Identify which cell holds the provided text, then report its (x, y) central coordinate. 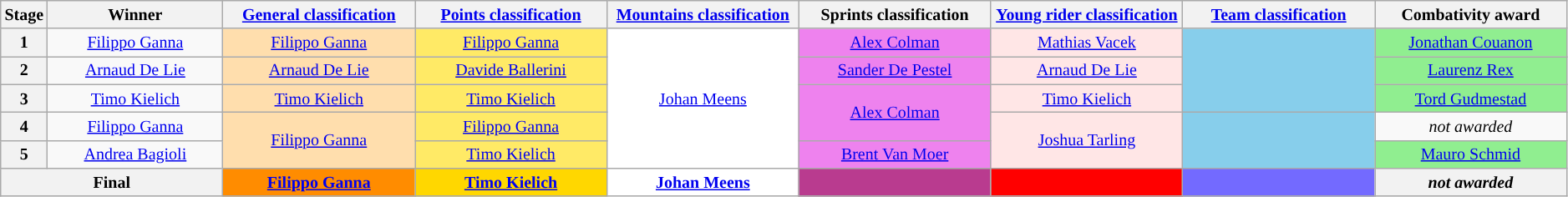
3 (24, 98)
Mauro Schmid (1471, 154)
Joshua Tarling (1087, 140)
2 (24, 70)
Mathias Vacek (1087, 43)
Jonathan Couanon (1471, 43)
Laurenz Rex (1471, 70)
Mountains classification (703, 15)
Combativity award (1471, 15)
Points classification (511, 15)
5 (24, 154)
Young rider classification (1087, 15)
Sprints classification (895, 15)
Tord Gudmestad (1471, 98)
4 (24, 127)
Brent Van Moer (895, 154)
Stage (24, 15)
Final (112, 182)
Davide Ballerini (511, 70)
1 (24, 43)
Andrea Bagioli (135, 154)
General classification (319, 15)
Sander De Pestel (895, 70)
Winner (135, 15)
Team classification (1279, 15)
